Capture the cell that displays the provided text and extract its (x, y) central coordinate. 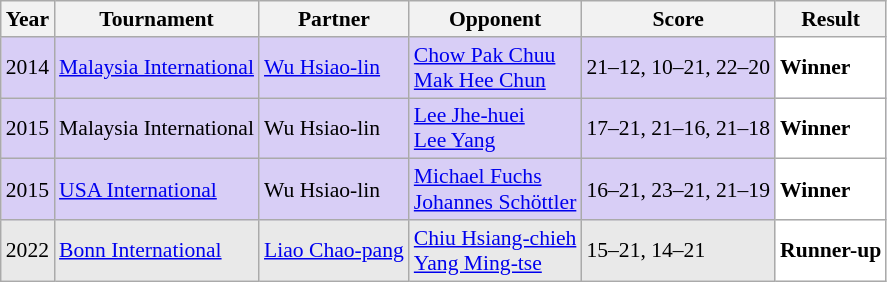
Chiu Hsiang-chieh Yang Ming-tse (496, 250)
Opponent (496, 19)
2014 (28, 68)
USA International (156, 190)
Lee Jhe-huei Lee Yang (496, 128)
2022 (28, 250)
Michael Fuchs Johannes Schöttler (496, 190)
Result (830, 19)
Tournament (156, 19)
Score (678, 19)
17–21, 21–16, 21–18 (678, 128)
15–21, 14–21 (678, 250)
Liao Chao-pang (334, 250)
16–21, 23–21, 21–19 (678, 190)
Chow Pak Chuu Mak Hee Chun (496, 68)
21–12, 10–21, 22–20 (678, 68)
Runner-up (830, 250)
Bonn International (156, 250)
Year (28, 19)
Partner (334, 19)
